Detect which cell encompasses the target text, then output its (x, y) center coordinate. 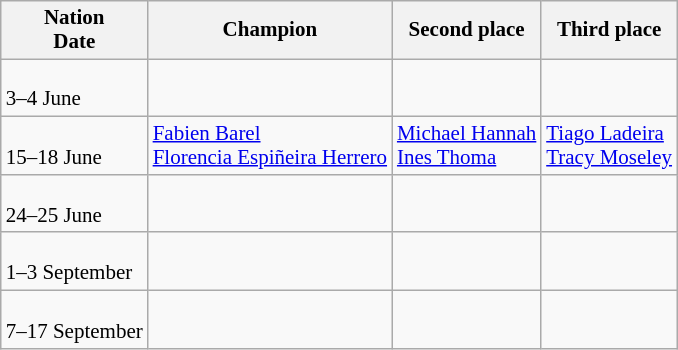
Fabien Barel Florencia Espiñeira Herrero (270, 146)
Third place (609, 30)
Tiago Ladeira Tracy Moseley (609, 146)
Champion (270, 30)
Nation Date (74, 30)
7–17 September (74, 319)
3–4 June (74, 88)
Michael Hannah Ines Thoma (466, 146)
15–18 June (74, 146)
1–3 September (74, 261)
Second place (466, 30)
24–25 June (74, 203)
